From the cell containing the given text, extract its center point as [X, Y] coordinate. 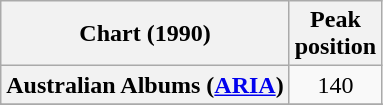
140 [335, 85]
Chart (1990) [145, 34]
Australian Albums (ARIA) [145, 85]
Peakposition [335, 34]
